Determine the (x, y) coordinate at the center of the cell enclosing the given text.  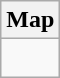
Map (30, 20)
